Search for the cell housing the specified text and yield its [x, y] center coordinate. 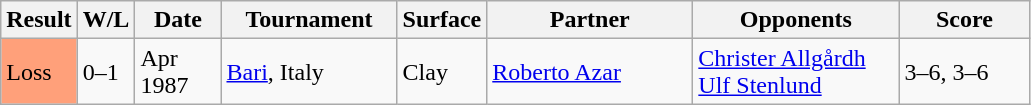
Apr 1987 [178, 72]
Loss [39, 72]
Opponents [796, 20]
Christer Allgårdh Ulf Stenlund [796, 72]
Date [178, 20]
0–1 [106, 72]
Result [39, 20]
Bari, Italy [309, 72]
Clay [442, 72]
3–6, 3–6 [964, 72]
Tournament [309, 20]
Partner [590, 20]
Roberto Azar [590, 72]
Surface [442, 20]
W/L [106, 20]
Score [964, 20]
